From the cell containing the given text, extract its center point as (X, Y) coordinate. 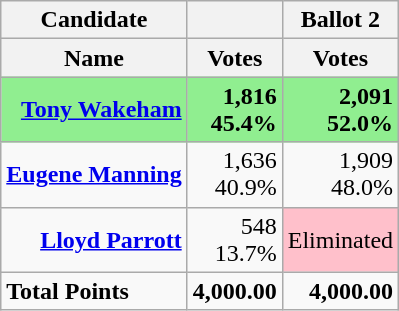
54813.7% (234, 240)
Eugene Manning (94, 174)
Total Points (94, 291)
1,81645.4% (234, 110)
1,90948.0% (340, 174)
Ballot 2 (340, 20)
Tony Wakeham (94, 110)
Name (94, 58)
Eliminated (340, 240)
Lloyd Parrott (94, 240)
2,09152.0% (340, 110)
Candidate (94, 20)
1,63640.9% (234, 174)
